Return (x, y) of the center of cell containing provided text 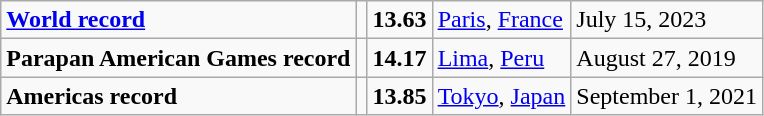
September 1, 2021 (667, 96)
13.63 (400, 20)
Parapan American Games record (178, 58)
July 15, 2023 (667, 20)
August 27, 2019 (667, 58)
Paris, France (502, 20)
13.85 (400, 96)
World record (178, 20)
Tokyo, Japan (502, 96)
Americas record (178, 96)
Lima, Peru (502, 58)
14.17 (400, 58)
